From the cell containing the given text, extract its center point as (x, y) coordinate. 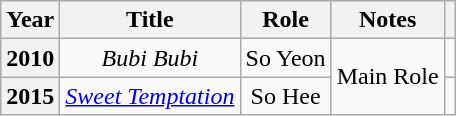
Year (30, 20)
Bubi Bubi (150, 58)
2010 (30, 58)
Notes (388, 20)
So Hee (286, 96)
So Yeon (286, 58)
Role (286, 20)
2015 (30, 96)
Title (150, 20)
Sweet Temptation (150, 96)
Main Role (388, 77)
